From the cell containing the given text, extract its center point as [X, Y] coordinate. 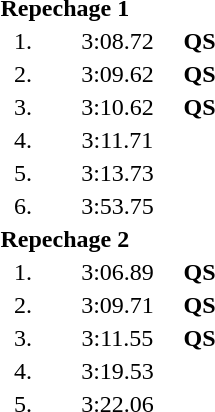
3:06.89 [118, 272]
3:11.71 [118, 140]
3:08.72 [118, 41]
3:11.55 [118, 338]
3:13.73 [118, 173]
3:09.62 [118, 74]
3:10.62 [118, 107]
3:53.75 [118, 206]
3:19.53 [118, 371]
3:09.71 [118, 305]
